Return (x, y) of the center of cell containing provided text 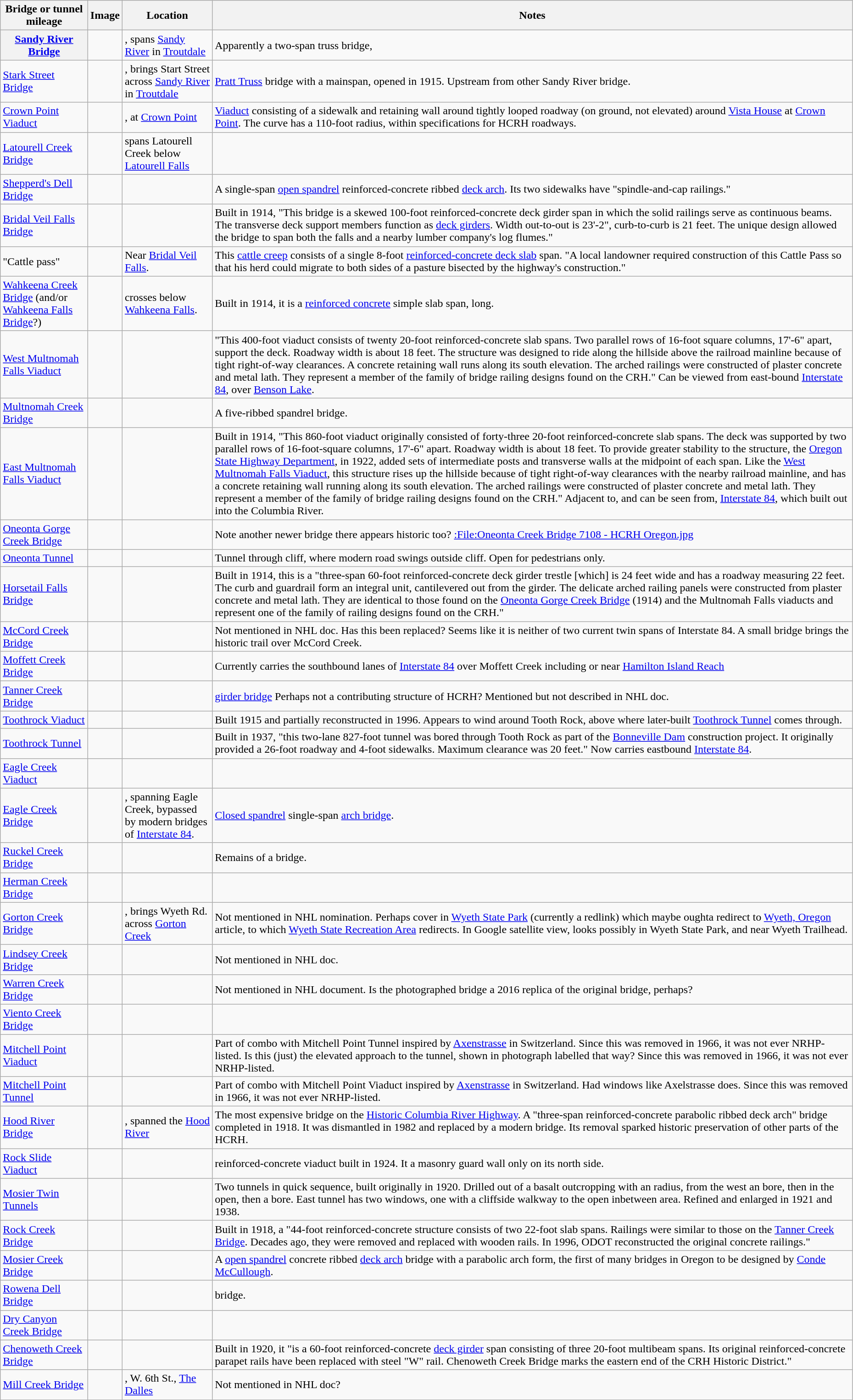
Mitchell Point Tunnel (44, 1092)
Rowena Dell Bridge (44, 1295)
A five-ribbed spandrel bridge. (532, 413)
Closed spandrel single-span arch bridge. (532, 816)
Rock Slide Viaduct (44, 1163)
, spanned the Hood River (167, 1128)
Currently carries the southbound lanes of Interstate 84 over Moffett Creek including or near Hamilton Island Reach (532, 666)
Mosier Creek Bridge (44, 1265)
Remains of a bridge. (532, 858)
Built 1915 and partially reconstructed in 1996. Appears to wind around Tooth Rock, above where later-built Toothrock Tunnel comes through. (532, 720)
Oneonta Tunnel (44, 558)
Near Bridal Veil Falls. (167, 261)
Herman Creek Bridge (44, 887)
Not mentioned in NHL doc. (532, 960)
Eagle Creek Viaduct (44, 773)
East Multnomah Falls Viaduct (44, 473)
Not mentioned in NHL document. Is the photographed bridge a 2016 replica of the original bridge, perhaps? (532, 989)
Mill Creek Bridge (44, 1384)
Notes (532, 16)
Tanner Creek Bridge (44, 696)
Oneonta Gorge Creek Bridge (44, 534)
reinforced-concrete viaduct built in 1924. It a masonry guard wall only on its north side. (532, 1163)
, W. 6th St., The Dalles (167, 1384)
A open spandrel concrete ribbed deck arch bridge with a parabolic arch form, the first of many bridges in Oregon to be designed by Conde McCullough. (532, 1265)
Lindsey Creek Bridge (44, 960)
Toothrock Viaduct (44, 720)
Sandy River Bridge (44, 45)
Hood River Bridge (44, 1128)
, brings Start Street across Sandy River in Troutdale (167, 81)
Note another newer bridge there appears historic too? :File:Oneonta Creek Bridge 7108 - HCRH Oregon.jpg (532, 534)
crosses below Wahkeena Falls. (167, 304)
Shepperd's Dell Bridge (44, 189)
Bridal Veil Falls Bridge (44, 225)
Built in 1914, it is a reinforced concrete simple slab span, long. (532, 304)
Viento Creek Bridge (44, 1019)
, spanning Eagle Creek, bypassed by modern bridges of Interstate 84. (167, 816)
Image (105, 16)
Location (167, 16)
Gorton Creek Bridge (44, 923)
Moffett Creek Bridge (44, 666)
, brings Wyeth Rd. across Gorton Creek (167, 923)
Dry Canyon Creek Bridge (44, 1325)
Tunnel through cliff, where modern road swings outside cliff. Open for pedestrians only. (532, 558)
Bridge or tunnelmileage (44, 16)
Mosier Twin Tunnels (44, 1200)
Pratt Truss bridge with a mainspan, opened in 1915. Upstream from other Sandy River bridge. (532, 81)
Rock Creek Bridge (44, 1236)
girder bridge Perhaps not a contributing structure of HCRH? Mentioned but not described in NHL doc. (532, 696)
West Multnomah Falls Viaduct (44, 364)
spans Latourell Creek below Latourell Falls (167, 153)
Wahkeena Creek Bridge (and/or Wahkeena Falls Bridge?) (44, 304)
Eagle Creek Bridge (44, 816)
A single-span open spandrel reinforced-concrete ribbed deck arch. Its two sidewalks have "spindle-and-cap railings." (532, 189)
Apparently a two-span truss bridge, (532, 45)
bridge. (532, 1295)
Toothrock Tunnel (44, 743)
, at Crown Point (167, 117)
Chenoweth Creek Bridge (44, 1355)
Warren Creek Bridge (44, 989)
Ruckel Creek Bridge (44, 858)
Horsetail Falls Bridge (44, 594)
Crown Point Viaduct (44, 117)
Latourell Creek Bridge (44, 153)
Mitchell Point Viaduct (44, 1055)
Not mentioned in NHL doc? (532, 1384)
"Cattle pass" (44, 261)
, spans Sandy River in Troutdale (167, 45)
Multnomah Creek Bridge (44, 413)
Stark Street Bridge (44, 81)
McCord Creek Bridge (44, 637)
